For the text-containing cell, return its midpoint in [X, Y] coordinate format. 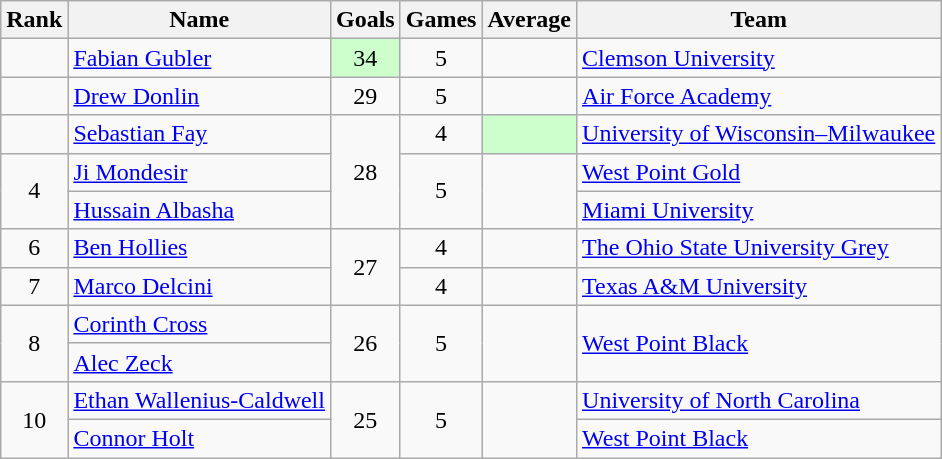
Fabian Gubler [200, 58]
6 [34, 248]
Games [441, 20]
Ethan Wallenius-Caldwell [200, 400]
Name [200, 20]
Ben Hollies [200, 248]
29 [365, 96]
Corinth Cross [200, 324]
Sebastian Fay [200, 134]
28 [365, 172]
Rank [34, 20]
Average [530, 20]
Clemson University [759, 58]
Air Force Academy [759, 96]
25 [365, 419]
University of Wisconsin–Milwaukee [759, 134]
10 [34, 419]
7 [34, 286]
Marco Delcini [200, 286]
Alec Zeck [200, 362]
Ji Mondesir [200, 172]
West Point Gold [759, 172]
27 [365, 267]
Team [759, 20]
Goals [365, 20]
26 [365, 343]
Hussain Albasha [200, 210]
Connor Holt [200, 438]
8 [34, 343]
The Ohio State University Grey [759, 248]
34 [365, 58]
Drew Donlin [200, 96]
Miami University [759, 210]
University of North Carolina [759, 400]
Texas A&M University [759, 286]
